Locate the cell with the specified text and output its (x, y) center coordinate. 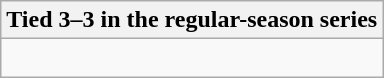
Tied 3–3 in the regular-season series (192, 20)
